Detect which cell encompasses the target text, then output its (X, Y) center coordinate. 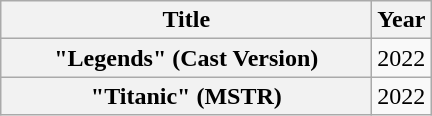
Year (402, 20)
Title (186, 20)
"Titanic" (MSTR) (186, 96)
"Legends" (Cast Version) (186, 58)
